Locate the cell with the specified text and output its [X, Y] center coordinate. 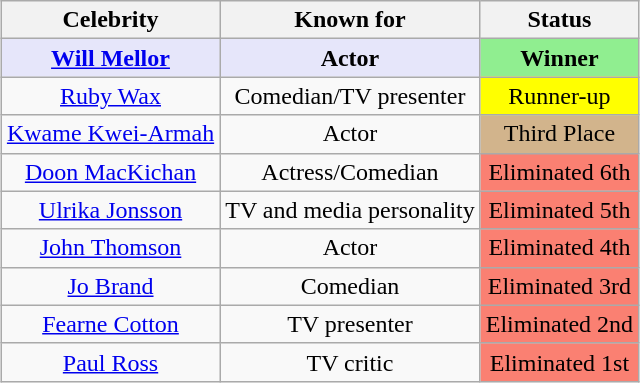
Status [559, 20]
Eliminated 6th [559, 172]
Doon MacKichan [110, 172]
Winner [559, 58]
Kwame Kwei-Armah [110, 134]
John Thomson [110, 248]
Eliminated 3rd [559, 286]
Eliminated 5th [559, 210]
Eliminated 2nd [559, 324]
Eliminated 4th [559, 248]
TV critic [350, 362]
Ruby Wax [110, 96]
Ulrika Jonsson [110, 210]
Third Place [559, 134]
Runner-up [559, 96]
Jo Brand [110, 286]
Known for [350, 20]
Will Mellor [110, 58]
Celebrity [110, 20]
Eliminated 1st [559, 362]
TV and media personality [350, 210]
Fearne Cotton [110, 324]
Comedian [350, 286]
Comedian/TV presenter [350, 96]
TV presenter [350, 324]
Actress/Comedian [350, 172]
Paul Ross [110, 362]
